Find where the given text appears and provide that cell's center as [X, Y] coordinate. 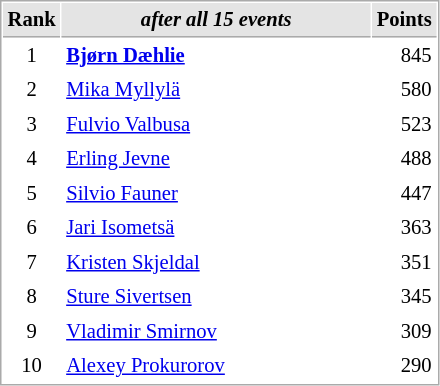
Mika Myllylä [216, 90]
Vladimir Smirnov [216, 332]
8 [32, 296]
309 [404, 332]
Rank [32, 20]
363 [404, 228]
290 [404, 366]
447 [404, 194]
6 [32, 228]
580 [404, 90]
345 [404, 296]
Jari Isometsä [216, 228]
2 [32, 90]
523 [404, 124]
5 [32, 194]
Alexey Prokurorov [216, 366]
Points [404, 20]
Sture Sivertsen [216, 296]
Bjørn Dæhlie [216, 56]
488 [404, 158]
after all 15 events [216, 20]
4 [32, 158]
Silvio Fauner [216, 194]
845 [404, 56]
Kristen Skjeldal [216, 262]
7 [32, 262]
1 [32, 56]
3 [32, 124]
Erling Jevne [216, 158]
Fulvio Valbusa [216, 124]
10 [32, 366]
9 [32, 332]
351 [404, 262]
